For the text-containing cell, return its midpoint in [X, Y] coordinate format. 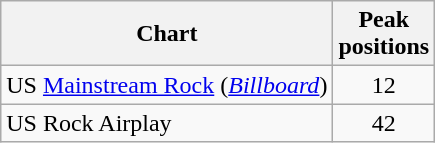
12 [384, 85]
Chart [167, 34]
US Rock Airplay [167, 123]
US Mainstream Rock (Billboard) [167, 85]
42 [384, 123]
Peak positions [384, 34]
